Return [x, y] of the center of cell containing provided text 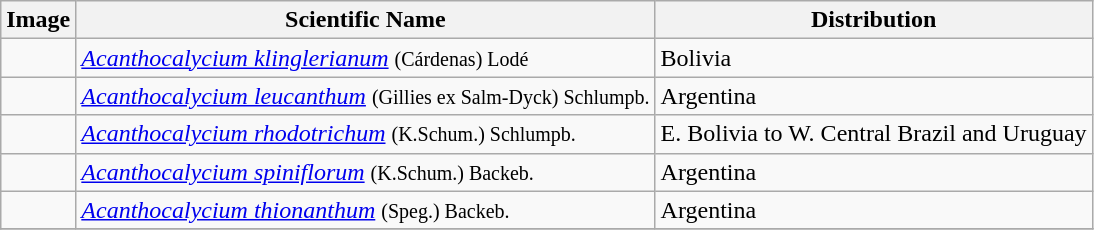
Scientific Name [366, 20]
E. Bolivia to W. Central Brazil and Uruguay [874, 134]
Acanthocalycium leucanthum (Gillies ex Salm-Dyck) Schlumpb. [366, 96]
Image [38, 20]
Acanthocalycium rhodotrichum (K.Schum.) Schlumpb. [366, 134]
Acanthocalycium klinglerianum (Cárdenas) Lodé [366, 58]
Acanthocalycium thionanthum (Speg.) Backeb. [366, 210]
Distribution [874, 20]
Acanthocalycium spiniflorum (K.Schum.) Backeb. [366, 172]
Bolivia [874, 58]
